Pinpoint the cell where the given text exists, returning its [x, y] midpoint coordinate. 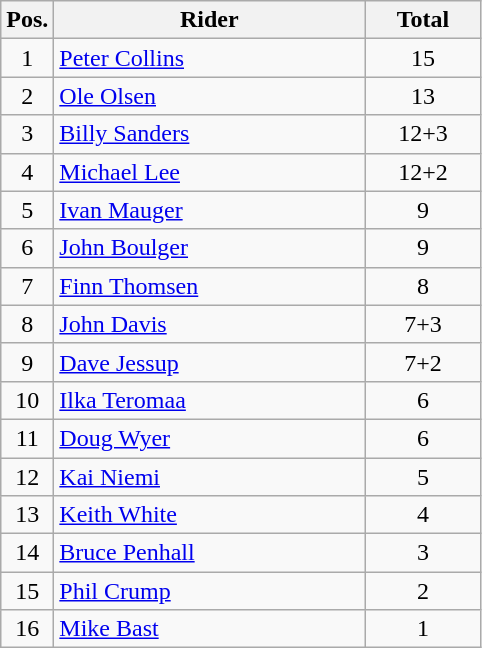
Dave Jessup [210, 362]
Pos. [28, 20]
Doug Wyer [210, 438]
10 [28, 400]
12 [28, 477]
14 [28, 553]
16 [28, 629]
11 [28, 438]
Michael Lee [210, 172]
John Boulger [210, 248]
Billy Sanders [210, 134]
John Davis [210, 324]
Phil Crump [210, 591]
Ole Olsen [210, 96]
7 [28, 286]
Mike Bast [210, 629]
Keith White [210, 515]
Peter Collins [210, 58]
Kai Niemi [210, 477]
Finn Thomsen [210, 286]
12+3 [423, 134]
Rider [210, 20]
Bruce Penhall [210, 553]
Ivan Mauger [210, 210]
7+2 [423, 362]
Total [423, 20]
Ilka Teromaa [210, 400]
12+2 [423, 172]
7+3 [423, 324]
